Determine the (X, Y) coordinate at the center of the cell enclosing the given text.  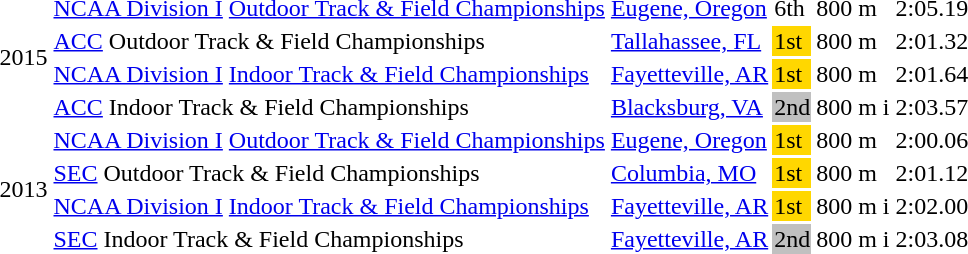
Tallahassee, FL (689, 41)
ACC Indoor Track & Field Championships (329, 107)
Blacksburg, VA (689, 107)
SEC Outdoor Track & Field Championships (329, 173)
ACC Outdoor Track & Field Championships (329, 41)
NCAA Division I Outdoor Track & Field Championships (329, 140)
Eugene, Oregon (689, 140)
Columbia, MO (689, 173)
SEC Indoor Track & Field Championships (329, 239)
